Scan for the cell matching the given text and deliver its (X, Y) coordinate at center. 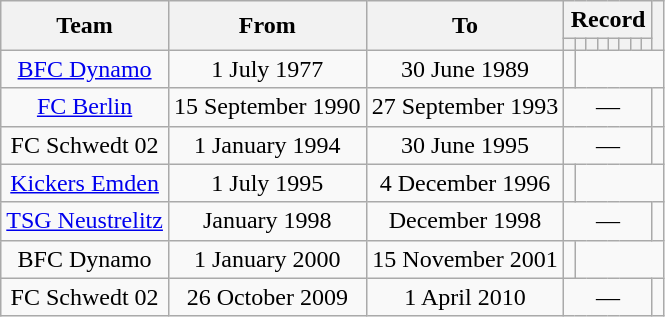
1 January 2000 (267, 259)
1 July 1995 (267, 183)
27 September 1993 (465, 107)
December 1998 (465, 221)
15 November 2001 (465, 259)
1 January 1994 (267, 145)
January 1998 (267, 221)
1 July 1977 (267, 69)
Team (85, 26)
From (267, 26)
FC Berlin (85, 107)
Kickers Emden (85, 183)
4 December 1996 (465, 183)
30 June 1995 (465, 145)
To (465, 26)
1 April 2010 (465, 297)
TSG Neustrelitz (85, 221)
26 October 2009 (267, 297)
Record (608, 20)
30 June 1989 (465, 69)
15 September 1990 (267, 107)
